Scan for the cell matching the given text and deliver its (X, Y) coordinate at center. 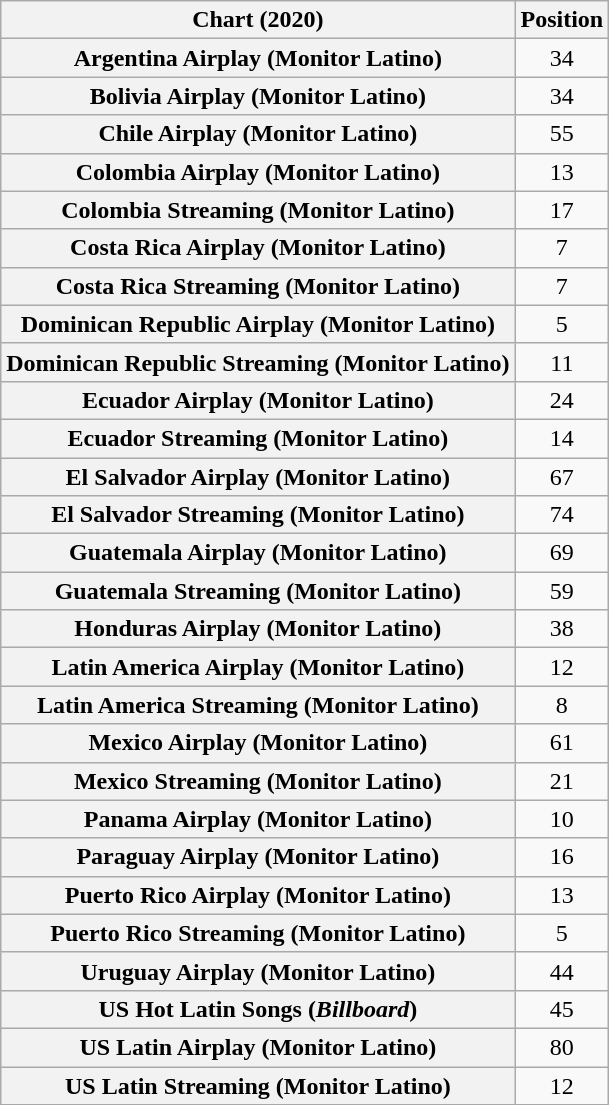
Ecuador Airplay (Monitor Latino) (258, 400)
Chile Airplay (Monitor Latino) (258, 134)
El Salvador Airplay (Monitor Latino) (258, 477)
Paraguay Airplay (Monitor Latino) (258, 857)
Mexico Airplay (Monitor Latino) (258, 743)
16 (562, 857)
Uruguay Airplay (Monitor Latino) (258, 971)
Dominican Republic Streaming (Monitor Latino) (258, 362)
Latin America Airplay (Monitor Latino) (258, 667)
74 (562, 515)
10 (562, 819)
Honduras Airplay (Monitor Latino) (258, 629)
69 (562, 553)
44 (562, 971)
38 (562, 629)
17 (562, 210)
Argentina Airplay (Monitor Latino) (258, 58)
Position (562, 20)
Puerto Rico Airplay (Monitor Latino) (258, 895)
21 (562, 781)
61 (562, 743)
Colombia Airplay (Monitor Latino) (258, 172)
Guatemala Streaming (Monitor Latino) (258, 591)
Guatemala Airplay (Monitor Latino) (258, 553)
11 (562, 362)
Costa Rica Streaming (Monitor Latino) (258, 286)
Mexico Streaming (Monitor Latino) (258, 781)
Latin America Streaming (Monitor Latino) (258, 705)
24 (562, 400)
59 (562, 591)
Puerto Rico Streaming (Monitor Latino) (258, 933)
45 (562, 1009)
55 (562, 134)
67 (562, 477)
Colombia Streaming (Monitor Latino) (258, 210)
Bolivia Airplay (Monitor Latino) (258, 96)
14 (562, 438)
US Latin Airplay (Monitor Latino) (258, 1047)
8 (562, 705)
Costa Rica Airplay (Monitor Latino) (258, 248)
El Salvador Streaming (Monitor Latino) (258, 515)
Chart (2020) (258, 20)
Ecuador Streaming (Monitor Latino) (258, 438)
US Latin Streaming (Monitor Latino) (258, 1085)
Panama Airplay (Monitor Latino) (258, 819)
US Hot Latin Songs (Billboard) (258, 1009)
Dominican Republic Airplay (Monitor Latino) (258, 324)
80 (562, 1047)
